Scan for the cell matching the given text and deliver its [x, y] coordinate at center. 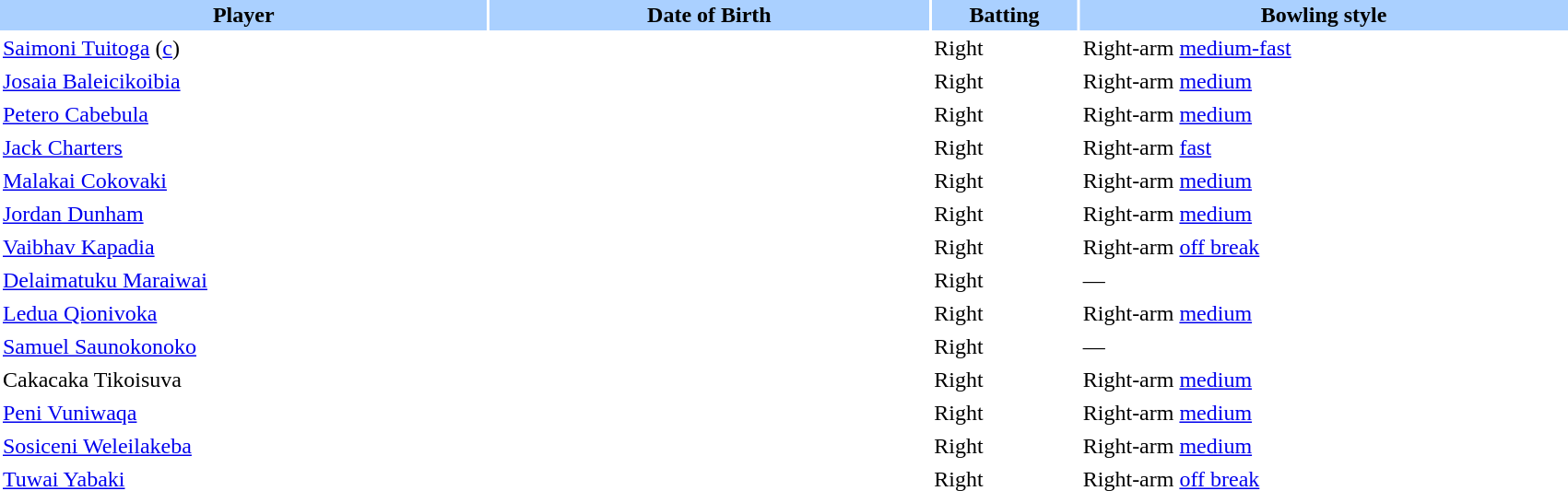
Bowling style [1324, 15]
Cakacaka Tikoisuva [243, 380]
Right-arm off break [1324, 247]
Saimoni Tuitoga (c) [243, 48]
Right-arm medium-fast [1324, 48]
Player [243, 15]
Jordan Dunham [243, 214]
Delaimatuku Maraiwai [243, 280]
Date of Birth [710, 15]
Josaia Baleicikoibia [243, 81]
Sosiceni Weleilakeba [243, 446]
Jack Charters [243, 147]
Ledua Qionivoka [243, 313]
Peni Vuniwaqa [243, 413]
Samuel Saunokonoko [243, 346]
Petero Cabebula [243, 114]
Malakai Cokovaki [243, 181]
Batting [1005, 15]
Vaibhav Kapadia [243, 247]
Right-arm fast [1324, 147]
